Provide the [x, y] coordinate of the cell's center where the given text is located.  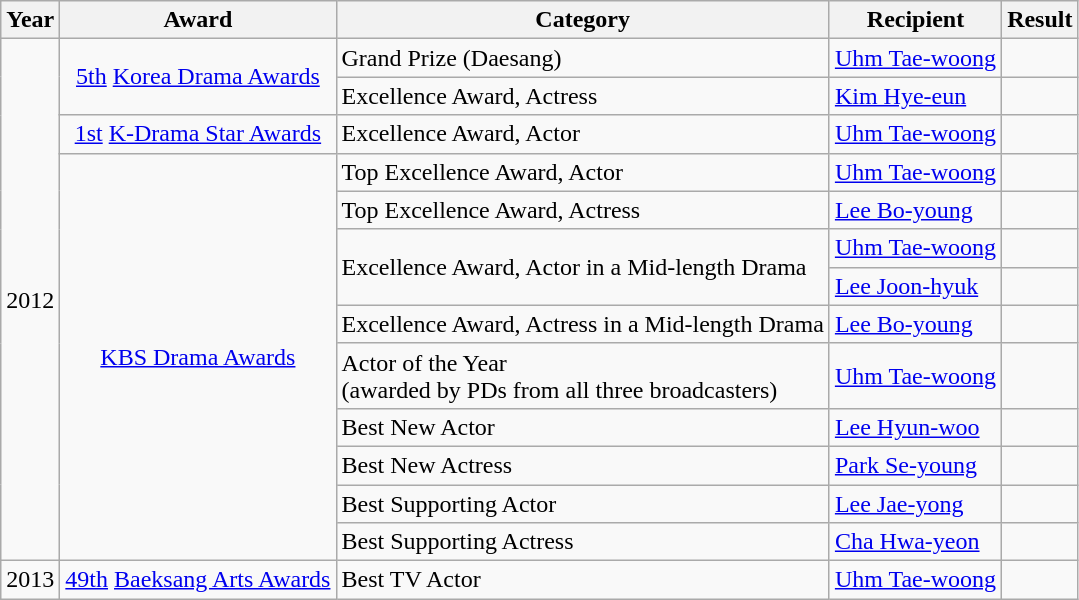
Top Excellence Award, Actor [582, 172]
Cha Hwa-yeon [915, 542]
Lee Hyun-woo [915, 427]
Recipient [915, 20]
2013 [30, 580]
Park Se-young [915, 465]
Top Excellence Award, Actress [582, 210]
Excellence Award, Actor in a Mid-length Drama [582, 267]
Best TV Actor [582, 580]
Best New Actor [582, 427]
Best New Actress [582, 465]
Award [198, 20]
Lee Jae-yong [915, 503]
1st K-Drama Star Awards [198, 134]
Kim Hye-eun [915, 96]
49th Baeksang Arts Awards [198, 580]
2012 [30, 300]
Year [30, 20]
Best Supporting Actor [582, 503]
Actor of the Year (awarded by PDs from all three broadcasters) [582, 376]
Best Supporting Actress [582, 542]
Excellence Award, Actress [582, 96]
KBS Drama Awards [198, 357]
Excellence Award, Actress in a Mid-length Drama [582, 324]
Lee Joon-hyuk [915, 286]
Grand Prize (Daesang) [582, 58]
Result [1040, 20]
Category [582, 20]
Excellence Award, Actor [582, 134]
5th Korea Drama Awards [198, 77]
